Search for the cell housing the specified text and yield its (X, Y) center coordinate. 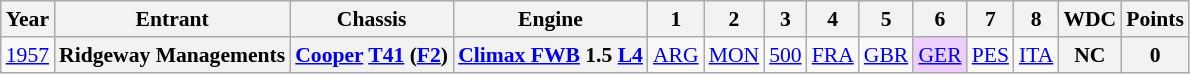
WDC (1090, 19)
Cooper T41 (F2) (372, 55)
Chassis (372, 19)
Engine (550, 19)
NC (1090, 55)
5 (886, 19)
Ridgeway Managements (172, 55)
0 (1155, 55)
6 (940, 19)
Points (1155, 19)
ITA (1036, 55)
MON (734, 55)
Year (28, 19)
1957 (28, 55)
8 (1036, 19)
Climax FWB 1.5 L4 (550, 55)
GBR (886, 55)
1 (676, 19)
3 (786, 19)
Entrant (172, 19)
2 (734, 19)
7 (990, 19)
4 (833, 19)
GER (940, 55)
PES (990, 55)
ARG (676, 55)
500 (786, 55)
FRA (833, 55)
